Output the (X, Y) coordinate of the center of the cell containing the given text.  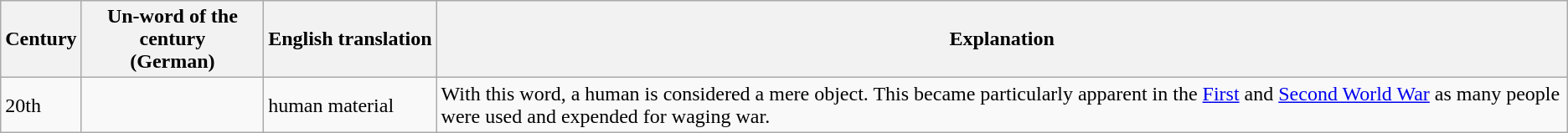
Century (41, 39)
Explanation (1002, 39)
English translation (350, 39)
20th (41, 105)
human material (350, 105)
Un-word of the century(German) (173, 39)
